Return the (X, Y) coordinate for the center point of the cell that contains the specified text.  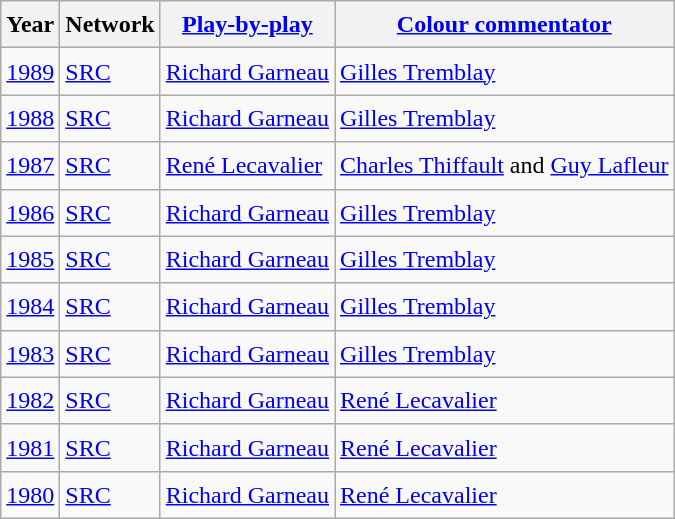
1982 (30, 400)
1989 (30, 72)
1980 (30, 494)
Network (110, 24)
1987 (30, 166)
1981 (30, 448)
Year (30, 24)
Charles Thiffault and Guy Lafleur (504, 166)
1983 (30, 354)
1984 (30, 306)
Play-by-play (247, 24)
1986 (30, 212)
1988 (30, 118)
1985 (30, 260)
Colour commentator (504, 24)
